Return the (x, y) coordinate for the center point of the cell that contains the specified text.  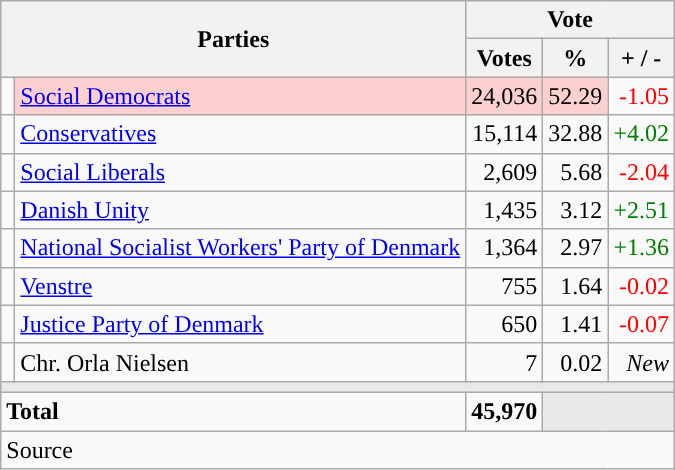
-2.04 (642, 172)
2,609 (504, 172)
1,435 (504, 210)
-0.02 (642, 286)
Chr. Orla Nielsen (240, 362)
7 (504, 362)
Justice Party of Denmark (240, 324)
24,036 (504, 96)
Danish Unity (240, 210)
-0.07 (642, 324)
Social Liberals (240, 172)
32.88 (576, 134)
5.68 (576, 172)
1,364 (504, 248)
Total (234, 411)
Parties (234, 39)
0.02 (576, 362)
Social Democrats (240, 96)
-1.05 (642, 96)
+2.51 (642, 210)
+1.36 (642, 248)
45,970 (504, 411)
+4.02 (642, 134)
Venstre (240, 286)
National Socialist Workers' Party of Denmark (240, 248)
1.41 (576, 324)
Conservatives (240, 134)
2.97 (576, 248)
650 (504, 324)
New (642, 362)
755 (504, 286)
1.64 (576, 286)
3.12 (576, 210)
15,114 (504, 134)
+ / - (642, 58)
52.29 (576, 96)
Votes (504, 58)
Source (338, 449)
% (576, 58)
Vote (570, 20)
